For the text-containing cell, return its midpoint in (x, y) coordinate format. 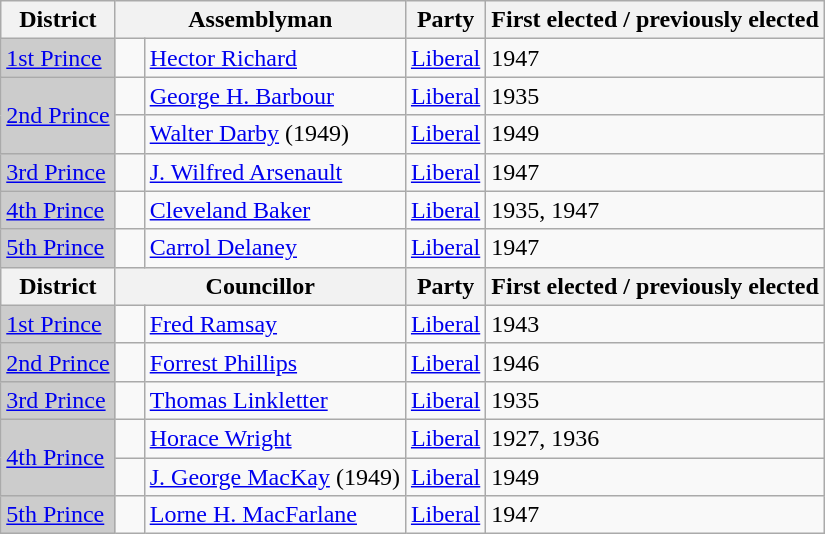
Walter Darby (1949) (274, 134)
1943 (656, 324)
Councillor (260, 286)
George H. Barbour (274, 96)
Carrol Delaney (274, 248)
J. George MacKay (1949) (274, 477)
J. Wilfred Arsenault (274, 172)
1935, 1947 (656, 210)
Assemblyman (260, 20)
Horace Wright (274, 438)
Thomas Linkletter (274, 400)
Forrest Phillips (274, 362)
Lorne H. MacFarlane (274, 515)
Cleveland Baker (274, 210)
1927, 1936 (656, 438)
Hector Richard (274, 58)
Fred Ramsay (274, 324)
1946 (656, 362)
